Search for the cell housing the specified text and yield its [X, Y] center coordinate. 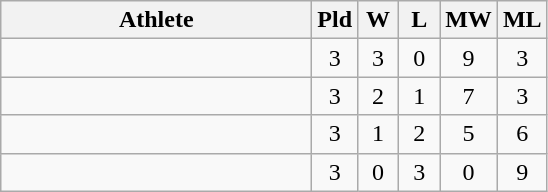
7 [469, 96]
L [420, 20]
W [378, 20]
Pld [335, 20]
Athlete [156, 20]
MW [469, 20]
ML [522, 20]
6 [522, 134]
5 [469, 134]
